From the cell containing the given text, extract its center point as [X, Y] coordinate. 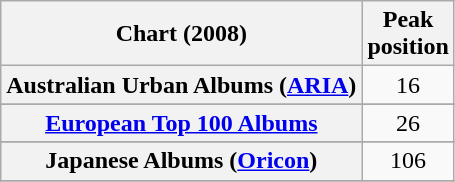
Chart (2008) [182, 34]
Peakposition [408, 34]
Japanese Albums (Oricon) [182, 161]
European Top 100 Albums [182, 123]
26 [408, 123]
16 [408, 85]
106 [408, 161]
Australian Urban Albums (ARIA) [182, 85]
